Locate the cell with the specified text and output its (x, y) center coordinate. 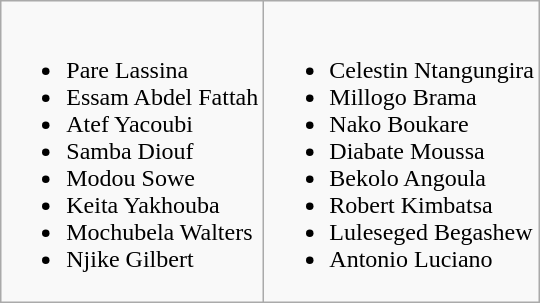
Pare Lassina Essam Abdel Fattah Atef Yacoubi Samba Diouf Modou Sowe Keita Yakhouba Mochubela Walters Njike Gilbert (132, 152)
Celestin Ntangungira Millogo Brama Nako Boukare Diabate Moussa Bekolo Angoula Robert Kimbatsa Luleseged Begashew Antonio Luciano (402, 152)
